Return the [x, y] coordinate for the center point of the cell that contains the specified text.  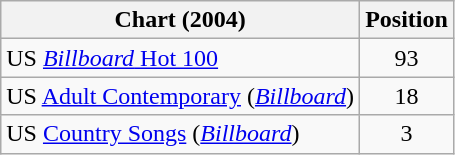
US Billboard Hot 100 [180, 58]
93 [407, 58]
18 [407, 96]
US Country Songs (Billboard) [180, 134]
3 [407, 134]
US Adult Contemporary (Billboard) [180, 96]
Position [407, 20]
Chart (2004) [180, 20]
